Identify which cell holds the provided text, then report its (x, y) central coordinate. 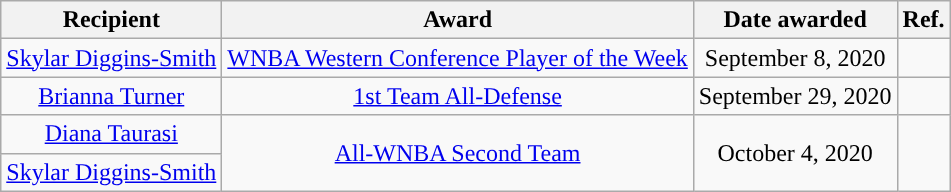
1st Team All-Defense (458, 96)
WNBA Western Conference Player of the Week (458, 58)
Ref. (924, 20)
All-WNBA Second Team (458, 153)
Brianna Turner (112, 96)
Award (458, 20)
Date awarded (795, 20)
October 4, 2020 (795, 153)
September 29, 2020 (795, 96)
September 8, 2020 (795, 58)
Recipient (112, 20)
Diana Taurasi (112, 134)
